For the text-containing cell, return its midpoint in (x, y) coordinate format. 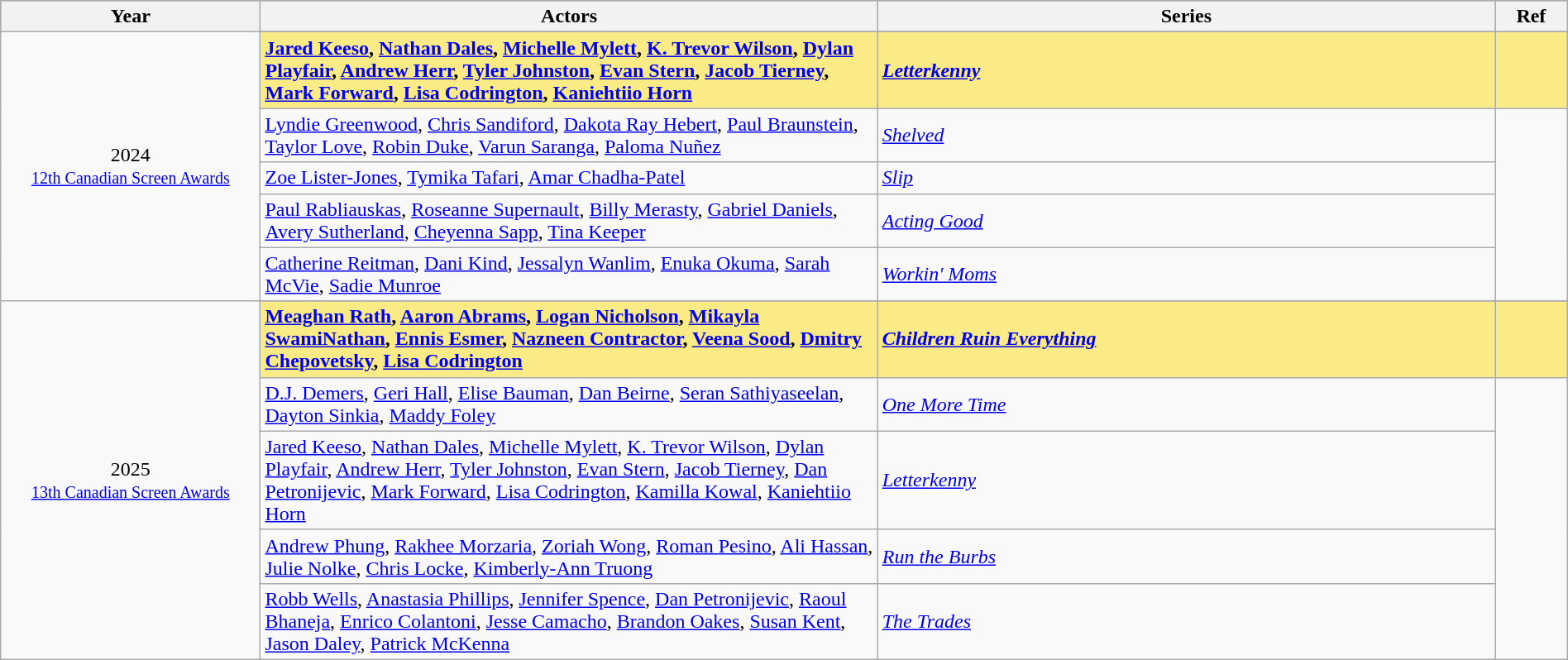
Ref (1532, 17)
The Trades (1186, 621)
Zoe Lister-Jones, Tymika Tafari, Amar Chadha-Patel (569, 178)
Run the Burbs (1186, 556)
Meaghan Rath, Aaron Abrams, Logan Nicholson, Mikayla SwamiNathan, Ennis Esmer, Nazneen Contractor, Veena Sood, Dmitry Chepovetsky, Lisa Codrington (569, 339)
Catherine Reitman, Dani Kind, Jessalyn Wanlim, Enuka Okuma, Sarah McVie, Sadie Munroe (569, 275)
Year (131, 17)
Andrew Phung, Rakhee Morzaria, Zoriah Wong, Roman Pesino, Ali Hassan, Julie Nolke, Chris Locke, Kimberly-Ann Truong (569, 556)
Series (1186, 17)
2024 12th Canadian Screen Awards (131, 167)
Acting Good (1186, 220)
Workin' Moms (1186, 275)
D.J. Demers, Geri Hall, Elise Bauman, Dan Beirne, Seran Sathiyaseelan, Dayton Sinkia, Maddy Foley (569, 404)
Paul Rabliauskas, Roseanne Supernault, Billy Merasty, Gabriel Daniels, Avery Sutherland, Cheyenna Sapp, Tina Keeper (569, 220)
One More Time (1186, 404)
Lyndie Greenwood, Chris Sandiford, Dakota Ray Hebert, Paul Braunstein, Taylor Love, Robin Duke, Varun Saranga, Paloma Nuñez (569, 136)
Children Ruin Everything (1186, 339)
Slip (1186, 178)
Shelved (1186, 136)
2025 13th Canadian Screen Awards (131, 480)
Actors (569, 17)
